Return the [x, y] coordinate for the center point of the cell that contains the specified text.  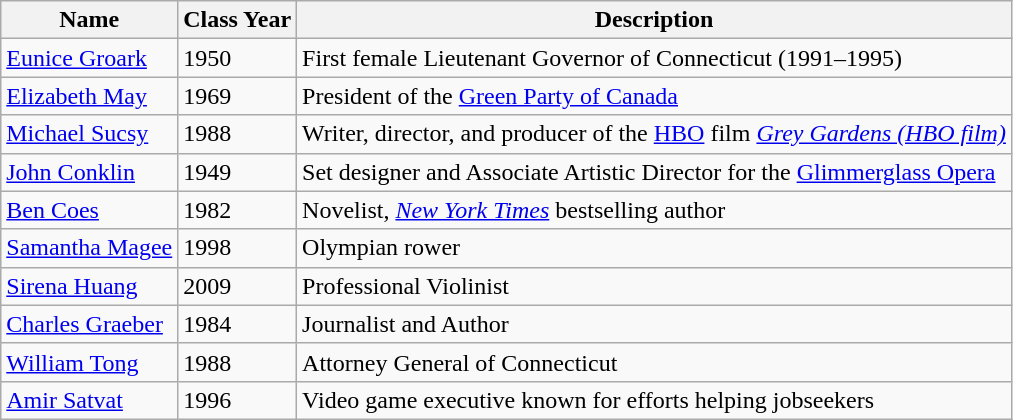
1998 [238, 248]
Professional Violinist [654, 286]
1969 [238, 96]
Olympian rower [654, 248]
Sirena Huang [90, 286]
Charles Graeber [90, 324]
Journalist and Author [654, 324]
1984 [238, 324]
William Tong [90, 362]
1950 [238, 58]
President of the Green Party of Canada [654, 96]
Novelist, New York Times bestselling author [654, 210]
Writer, director, and producer of the HBO film Grey Gardens (HBO film) [654, 134]
Eunice Groark [90, 58]
Video game executive known for efforts helping jobseekers [654, 400]
John Conklin [90, 172]
Class Year [238, 20]
1949 [238, 172]
Attorney General of Connecticut [654, 362]
Description [654, 20]
Samantha Magee [90, 248]
Set designer and Associate Artistic Director for the Glimmerglass Opera [654, 172]
Ben Coes [90, 210]
2009 [238, 286]
Amir Satvat [90, 400]
1982 [238, 210]
Michael Sucsy [90, 134]
Name [90, 20]
Elizabeth May [90, 96]
First female Lieutenant Governor of Connecticut (1991–1995) [654, 58]
1996 [238, 400]
